Detect which cell encompasses the target text, then output its (X, Y) center coordinate. 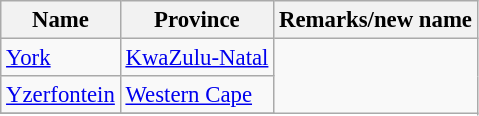
Western Cape (197, 95)
KwaZulu-Natal (197, 58)
Yzerfontein (60, 95)
Province (197, 20)
York (60, 58)
Remarks/new name (376, 20)
Name (60, 20)
